Identify which cell holds the provided text, then report its (x, y) central coordinate. 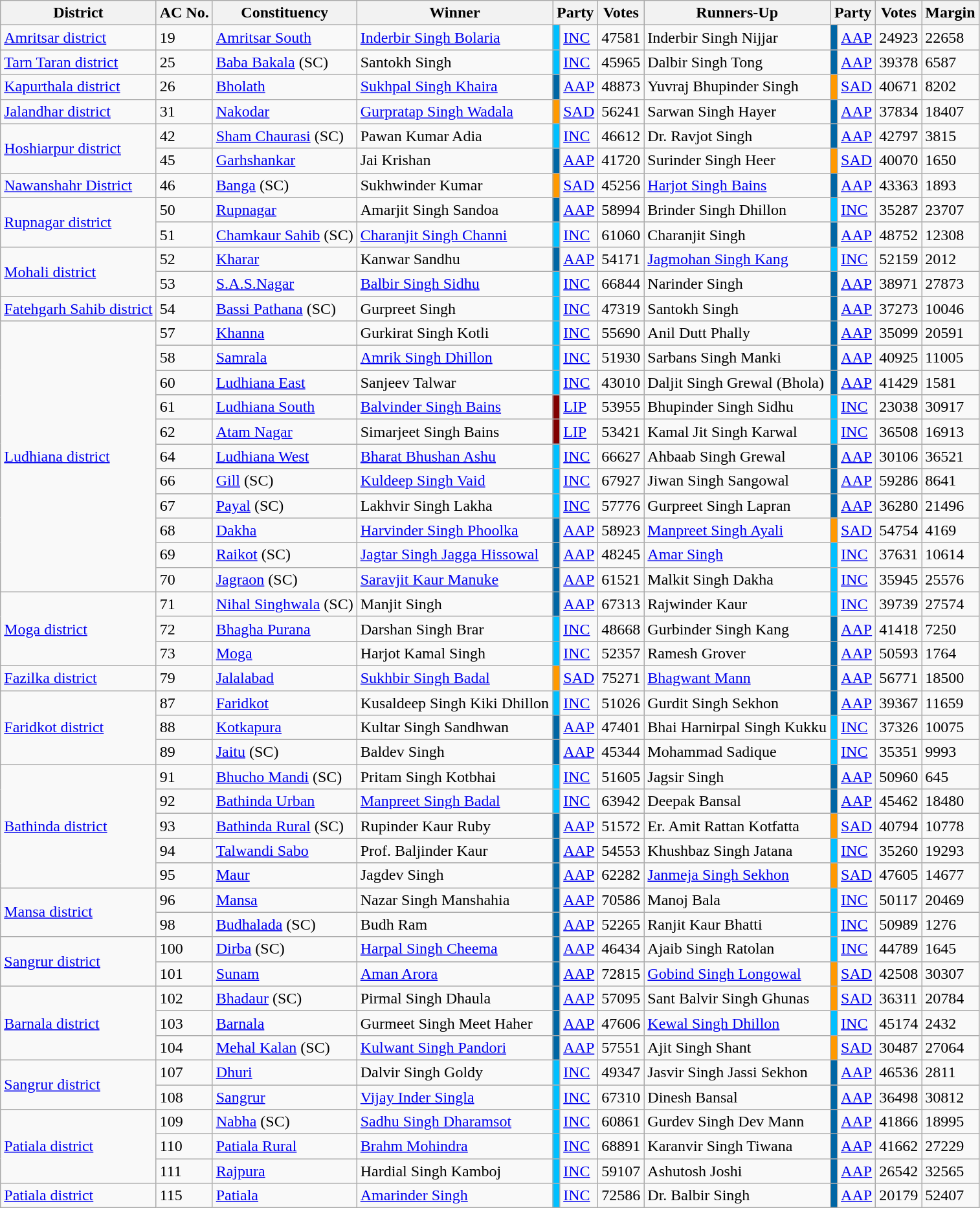
36521 (950, 456)
Mansa district (78, 912)
79 (184, 678)
26542 (898, 1171)
54754 (898, 530)
41720 (621, 161)
61060 (621, 234)
18500 (950, 678)
Bhagwant Mann (737, 678)
S.A.S.Nagar (285, 284)
54553 (621, 851)
Dakha (285, 530)
Inderbir Singh Bolaria (454, 38)
Dalvir Singh Goldy (454, 1072)
1893 (950, 185)
20784 (950, 998)
102 (184, 998)
87 (184, 702)
Nabha (SC) (285, 1122)
Balvinder Singh Bains (454, 407)
50989 (898, 924)
46434 (621, 949)
35099 (898, 333)
Patiala Rural (285, 1146)
Gurdit Singh Sekhon (737, 702)
Amritsar district (78, 38)
3815 (950, 136)
Bhagha Purana (285, 629)
Gill (SC) (285, 481)
71 (184, 604)
100 (184, 949)
39367 (898, 702)
Kulwant Singh Pandori (454, 1047)
41418 (898, 629)
Bassi Pathana (SC) (285, 309)
Baldev Singh (454, 752)
48873 (621, 87)
103 (184, 1023)
Harjot Singh Bains (737, 185)
Gurpreet Singh (454, 309)
31 (184, 111)
40671 (898, 87)
Kapurthala district (78, 87)
Maur (285, 875)
Gurpreet Singh Lapran (737, 506)
2432 (950, 1023)
18480 (950, 801)
Ranjit Kaur Bhatti (737, 924)
Jagsir Singh (737, 777)
35260 (898, 851)
66844 (621, 284)
25576 (950, 579)
70586 (621, 900)
Yuvraj Bhupinder Singh (737, 87)
Balbir Singh Sidhu (454, 284)
47606 (621, 1023)
Margin (950, 13)
Budh Ram (454, 924)
Fazilka district (78, 678)
Payal (SC) (285, 506)
72815 (621, 974)
Winner (454, 13)
72 (184, 629)
27229 (950, 1146)
20591 (950, 333)
Nazar Singh Manshahia (454, 900)
16913 (950, 432)
Mehal Kalan (SC) (285, 1047)
2012 (950, 259)
Amritsar South (285, 38)
Er. Amit Rattan Kotfatta (737, 826)
54 (184, 309)
36311 (898, 998)
57095 (621, 998)
35945 (898, 579)
62282 (621, 875)
108 (184, 1097)
52357 (621, 653)
18995 (950, 1122)
Banga (SC) (285, 185)
Dr. Ravjot Singh (737, 136)
110 (184, 1146)
45344 (621, 752)
Moga district (78, 629)
Atam Nagar (285, 432)
Sukhpal Singh Khaira (454, 87)
Dhuri (285, 1072)
Gurdev Singh Dev Mann (737, 1122)
51 (184, 234)
645 (950, 777)
Tarn Taran district (78, 62)
11005 (950, 358)
43010 (621, 383)
10614 (950, 555)
10046 (950, 309)
48668 (621, 629)
Jagraon (SC) (285, 579)
42 (184, 136)
Barnala (285, 1023)
Ajaib Singh Ratolan (737, 949)
Nakodar (285, 111)
44789 (898, 949)
27064 (950, 1047)
Gurpratap Singh Wadala (454, 111)
Charanjit Singh (737, 234)
51026 (621, 702)
Amarjit Singh Sandoa (454, 210)
92 (184, 801)
1581 (950, 383)
1650 (950, 161)
75271 (621, 678)
Jalalabad (285, 678)
Gurmeet Singh Meet Haher (454, 1023)
1764 (950, 653)
66 (184, 481)
37273 (898, 309)
Amarinder Singh (454, 1196)
Simarjeet Singh Bains (454, 432)
45174 (898, 1023)
Dirba (SC) (285, 949)
58994 (621, 210)
73 (184, 653)
Dr. Balbir Singh (737, 1196)
Charanjit Singh Channi (454, 234)
Inderbir Singh Nijjar (737, 38)
46536 (898, 1072)
Daljit Singh Grewal (Bhola) (737, 383)
Anil Dutt Phally (737, 333)
Bathinda Urban (285, 801)
101 (184, 974)
Bharat Bhushan Ashu (454, 456)
8641 (950, 481)
68 (184, 530)
58923 (621, 530)
19 (184, 38)
Deepak Bansal (737, 801)
Bholath (285, 87)
Sangrur (285, 1097)
66627 (621, 456)
14677 (950, 875)
4169 (950, 530)
46612 (621, 136)
36508 (898, 432)
42797 (898, 136)
94 (184, 851)
Bhai Harnirpal Singh Kukku (737, 728)
Raikot (SC) (285, 555)
Sunam (285, 974)
Pawan Kumar Adia (454, 136)
Sadhu Singh Dharamsot (454, 1122)
68891 (621, 1146)
Sham Chaurasi (SC) (285, 136)
47401 (621, 728)
Rajpura (285, 1171)
Janmeja Singh Sekhon (737, 875)
Ashutosh Joshi (737, 1171)
89 (184, 752)
Amrik Singh Dhillon (454, 358)
95 (184, 875)
1645 (950, 949)
63942 (621, 801)
37326 (898, 728)
Prof. Baljinder Kaur (454, 851)
Dinesh Bansal (737, 1097)
Brahm Mohindra (454, 1146)
Mohali district (78, 271)
55690 (621, 333)
Manpreet Singh Badal (454, 801)
67927 (621, 481)
District (78, 13)
Kanwar Sandhu (454, 259)
91 (184, 777)
Ludhiana South (285, 407)
Rupinder Kaur Ruby (454, 826)
67310 (621, 1097)
32565 (950, 1171)
Gurbinder Singh Kang (737, 629)
62 (184, 432)
61 (184, 407)
Vijay Inder Singla (454, 1097)
Manoj Bala (737, 900)
19293 (950, 851)
Lakhvir Singh Lakha (454, 506)
10075 (950, 728)
25 (184, 62)
52407 (950, 1196)
7250 (950, 629)
47581 (621, 38)
45462 (898, 801)
50117 (898, 900)
30307 (950, 974)
30487 (898, 1047)
1276 (950, 924)
Dalbir Singh Tong (737, 62)
Jaitu (SC) (285, 752)
50593 (898, 653)
40925 (898, 358)
40070 (898, 161)
Sukhwinder Kumar (454, 185)
Ludhiana East (285, 383)
Barnala district (78, 1023)
39739 (898, 604)
42508 (898, 974)
Constituency (285, 13)
69 (184, 555)
30106 (898, 456)
67 (184, 506)
50 (184, 210)
64 (184, 456)
52265 (621, 924)
48245 (621, 555)
38971 (898, 284)
26 (184, 87)
6587 (950, 62)
109 (184, 1122)
Hardial Singh Kamboj (454, 1171)
Sukhbir Singh Badal (454, 678)
11659 (950, 702)
Mansa (285, 900)
Ahbaab Singh Grewal (737, 456)
35287 (898, 210)
Chamkaur Sahib (SC) (285, 234)
Faridkot (285, 702)
53955 (621, 407)
Faridkot district (78, 727)
Bhupinder Singh Sidhu (737, 407)
37631 (898, 555)
35351 (898, 752)
53 (184, 284)
22658 (950, 38)
Mohammad Sadique (737, 752)
Pritam Singh Kotbhai (454, 777)
Nawanshahr District (78, 185)
2811 (950, 1072)
45965 (621, 62)
Kharar (285, 259)
96 (184, 900)
Pirmal Singh Dhaula (454, 998)
Manjit Singh (454, 604)
51605 (621, 777)
Kusaldeep Singh Kiki Dhillon (454, 702)
Garhshankar (285, 161)
Rupnagar district (78, 222)
21496 (950, 506)
Harvinder Singh Phoolka (454, 530)
Brinder Singh Dhillon (737, 210)
36280 (898, 506)
45256 (621, 185)
37834 (898, 111)
Rupnagar (285, 210)
59286 (898, 481)
12308 (950, 234)
Gurkirat Singh Kotli (454, 333)
Sant Balvir Singh Ghunas (737, 998)
Gobind Singh Longowal (737, 974)
24923 (898, 38)
Ramesh Grover (737, 653)
Jagmohan Singh Kang (737, 259)
50960 (898, 777)
98 (184, 924)
41662 (898, 1146)
43363 (898, 185)
Surinder Singh Heer (737, 161)
115 (184, 1196)
Amar Singh (737, 555)
Jagtar Singh Jagga Hissowal (454, 555)
10778 (950, 826)
59107 (621, 1171)
48752 (898, 234)
107 (184, 1072)
39378 (898, 62)
40794 (898, 826)
Saravjit Kaur Manuke (454, 579)
Runners-Up (737, 13)
52 (184, 259)
57776 (621, 506)
Nihal Singhwala (SC) (285, 604)
60861 (621, 1122)
27873 (950, 284)
Budhalada (SC) (285, 924)
AC No. (184, 13)
Rajwinder Kaur (737, 604)
Khanna (285, 333)
104 (184, 1047)
23707 (950, 210)
57551 (621, 1047)
Narinder Singh (737, 284)
20469 (950, 900)
8202 (950, 87)
Ludhiana West (285, 456)
49347 (621, 1072)
56771 (898, 678)
Jalandhar district (78, 111)
9993 (950, 752)
Sarwan Singh Hayer (737, 111)
53421 (621, 432)
Karanvir Singh Tiwana (737, 1146)
Ajit Singh Shant (737, 1047)
27574 (950, 604)
Kewal Singh Dhillon (737, 1023)
Kuldeep Singh Vaid (454, 481)
Bhadaur (SC) (285, 998)
Bathinda district (78, 826)
Moga (285, 653)
93 (184, 826)
52159 (898, 259)
60 (184, 383)
Manpreet Singh Ayali (737, 530)
Harjot Kamal Singh (454, 653)
Jai Krishan (454, 161)
Kamal Jit Singh Karwal (737, 432)
57 (184, 333)
18407 (950, 111)
51572 (621, 826)
20179 (898, 1196)
41866 (898, 1122)
Bathinda Rural (SC) (285, 826)
51930 (621, 358)
47605 (898, 875)
30917 (950, 407)
Kultar Singh Sandhwan (454, 728)
111 (184, 1171)
Hoshiarpur district (78, 148)
Aman Arora (454, 974)
88 (184, 728)
47319 (621, 309)
Kotkapura (285, 728)
Fatehgarh Sahib district (78, 309)
36498 (898, 1097)
46 (184, 185)
45 (184, 161)
Jiwan Singh Sangowal (737, 481)
Talwandi Sabo (285, 851)
Harpal Singh Cheema (454, 949)
Ludhiana district (78, 457)
Sarbans Singh Manki (737, 358)
Samrala (285, 358)
Sanjeev Talwar (454, 383)
30812 (950, 1097)
23038 (898, 407)
Bhucho Mandi (SC) (285, 777)
72586 (621, 1196)
Jasvir Singh Jassi Sekhon (737, 1072)
Patiala (285, 1196)
Jagdev Singh (454, 875)
67313 (621, 604)
41429 (898, 383)
61521 (621, 579)
58 (184, 358)
70 (184, 579)
Darshan Singh Brar (454, 629)
56241 (621, 111)
Baba Bakala (SC) (285, 62)
Khushbaz Singh Jatana (737, 851)
Malkit Singh Dakha (737, 579)
54171 (621, 259)
